Identify which cell holds the provided text, then report its [x, y] central coordinate. 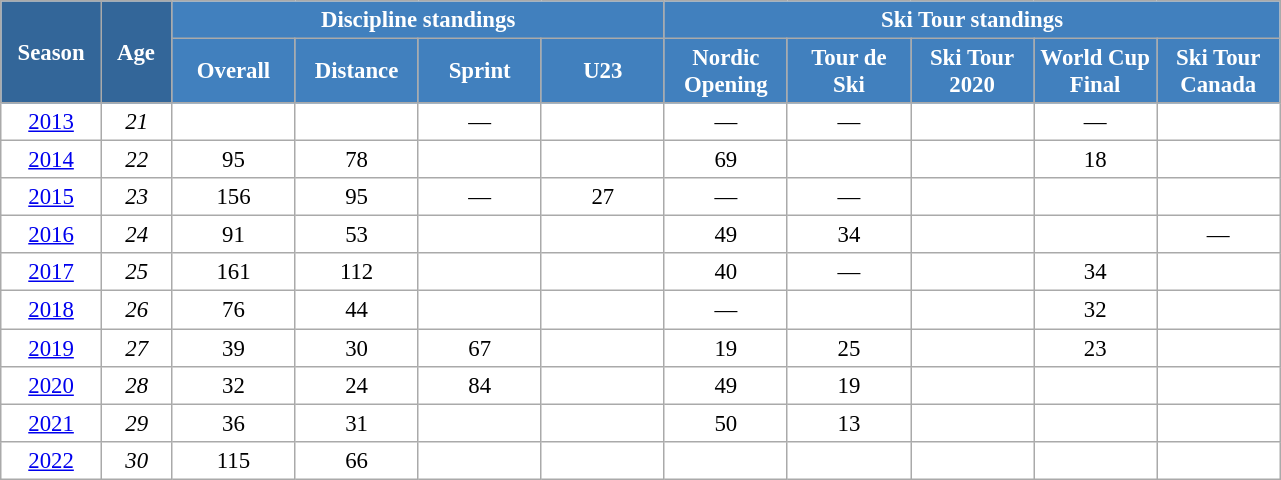
66 [356, 460]
2015 [52, 197]
26 [136, 310]
Age [136, 52]
31 [356, 423]
29 [136, 423]
Sprint [480, 72]
Ski TourCanada [1218, 72]
91 [234, 235]
22 [136, 160]
Discipline standings [418, 20]
2014 [52, 160]
Season [52, 52]
2022 [52, 460]
2016 [52, 235]
U23 [602, 72]
161 [234, 273]
18 [1096, 160]
13 [848, 423]
2019 [52, 348]
2013 [52, 122]
78 [356, 160]
67 [480, 348]
69 [726, 160]
2017 [52, 273]
2021 [52, 423]
36 [234, 423]
2018 [52, 310]
28 [136, 385]
112 [356, 273]
84 [480, 385]
39 [234, 348]
NordicOpening [726, 72]
44 [356, 310]
Ski Tour2020 [972, 72]
Tour deSki [848, 72]
40 [726, 273]
76 [234, 310]
115 [234, 460]
50 [726, 423]
21 [136, 122]
2020 [52, 385]
Ski Tour standings [972, 20]
Overall [234, 72]
Distance [356, 72]
53 [356, 235]
World CupFinal [1096, 72]
156 [234, 197]
